Determine the [X, Y] coordinate at the center of the cell enclosing the given text.  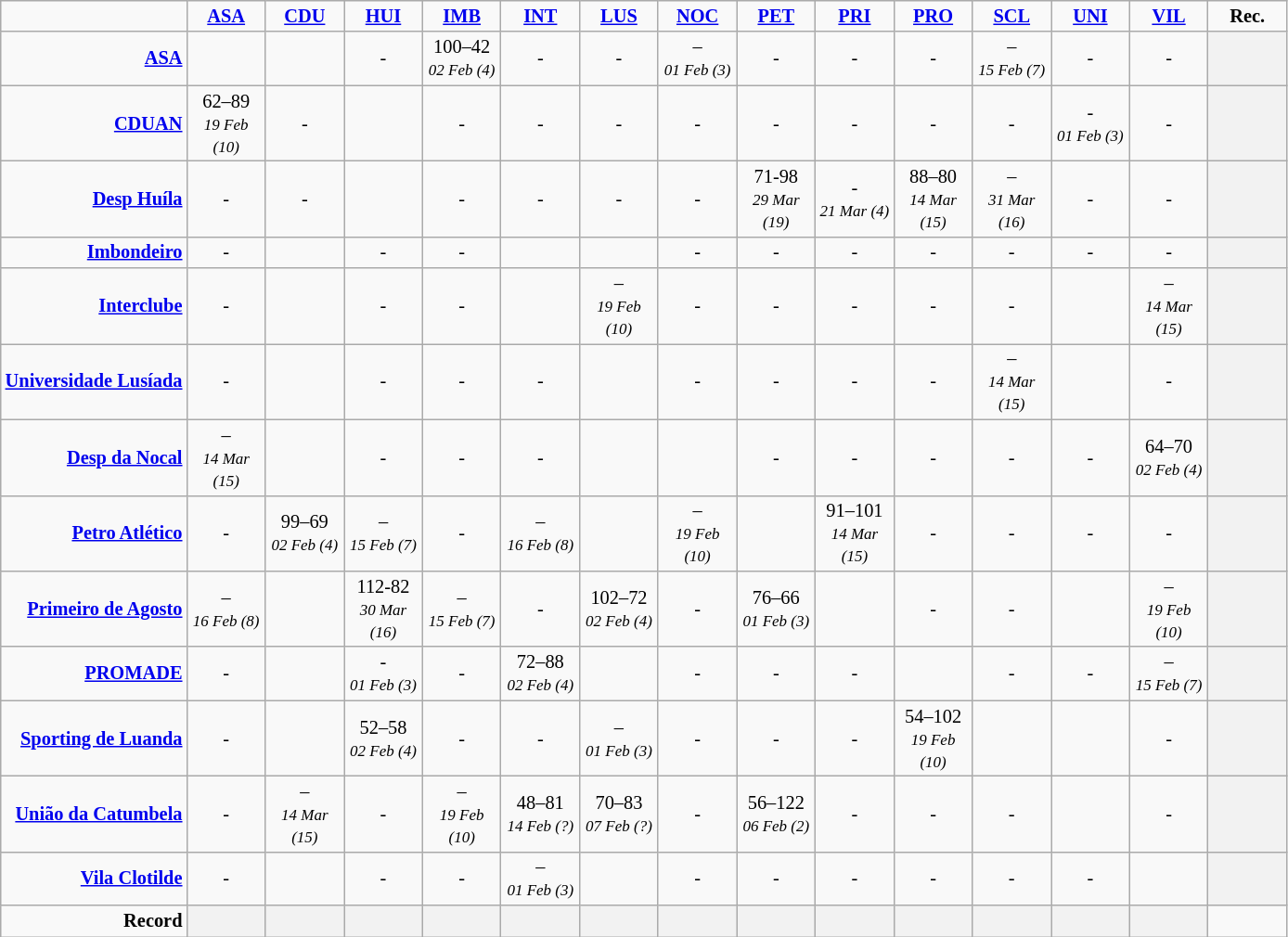
-21 Mar (4) [856, 199]
102–7202 Feb (4) [620, 609]
UNI [1091, 16]
Primeiro de Agosto [95, 609]
64–7002 Feb (4) [1169, 457]
Universidade Lusíada [95, 381]
76–6601 Feb (3) [776, 609]
Rec. [1247, 16]
INT [540, 16]
Imbondeiro [95, 252]
União da Catumbela [95, 814]
–31 Mar (16) [1011, 199]
100–4202 Feb (4) [462, 58]
52–5802 Feb (4) [384, 738]
PROMADE [95, 674]
Desp da Nocal [95, 457]
71-9829 Mar (19) [776, 199]
PRO [934, 16]
Record [95, 921]
IMB [462, 16]
99–6902 Feb (4) [304, 533]
SCL [1011, 16]
LUS [620, 16]
Petro Atlético [95, 533]
48–8114 Feb (?) [540, 814]
PRI [856, 16]
Interclube [95, 306]
Vila Clotilde [95, 879]
NOC [698, 16]
CDUAN [95, 123]
91–10114 Mar (15) [856, 533]
62–8919 Feb (10) [226, 123]
72–8802 Feb (4) [540, 674]
112-8230 Mar (16) [384, 609]
Sporting de Luanda [95, 738]
CDU [304, 16]
54–10219 Feb (10) [934, 738]
PET [776, 16]
VIL [1169, 16]
56–12206 Feb (2) [776, 814]
88–8014 Mar (15) [934, 199]
70–8307 Feb (?) [620, 814]
Desp Huíla [95, 199]
HUI [384, 16]
